Detect which cell encompasses the target text, then output its (X, Y) center coordinate. 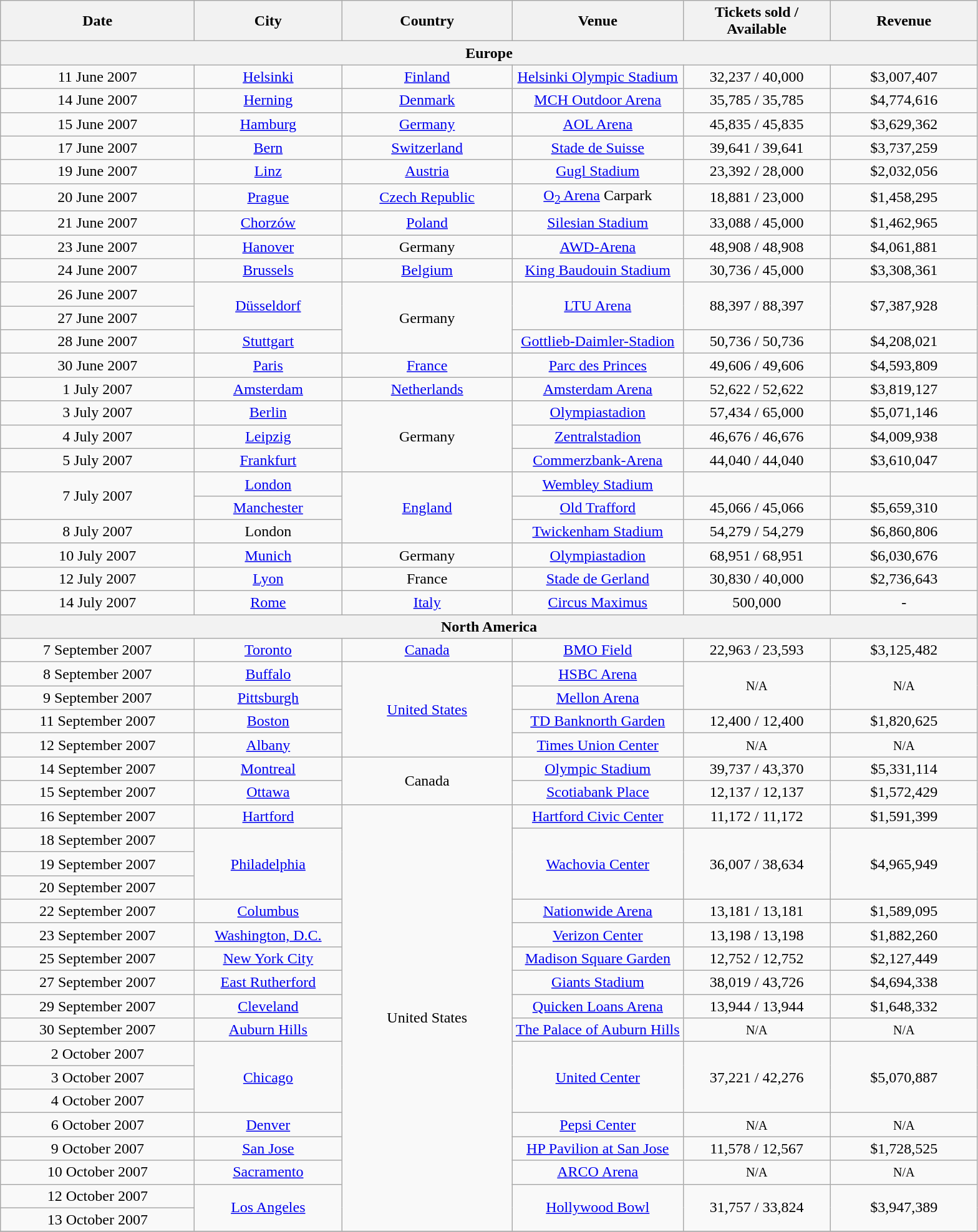
20 June 2007 (97, 197)
$1,728,525 (904, 1148)
$1,458,295 (904, 197)
Chicago (268, 1077)
16 September 2007 (97, 816)
Parc des Princes (598, 365)
Austria (427, 171)
57,434 / 65,000 (757, 413)
Sacramento (268, 1172)
Columbus (268, 911)
$5,071,146 (904, 413)
Amsterdam (268, 389)
Paris (268, 365)
Buffalo (268, 674)
49,606 / 49,606 (757, 365)
31,757 / 33,824 (757, 1208)
68,951 / 68,951 (757, 555)
Belgium (427, 271)
12,752 / 12,752 (757, 958)
Poland (427, 223)
24 June 2007 (97, 271)
21 June 2007 (97, 223)
$6,860,806 (904, 531)
Herning (268, 100)
Silesian Stadium (598, 223)
Pepsi Center (598, 1125)
39,737 / 43,370 (757, 769)
8 July 2007 (97, 531)
5 July 2007 (97, 460)
13,181 / 13,181 (757, 911)
Chorzów (268, 223)
22,963 / 23,593 (757, 650)
20 September 2007 (97, 887)
88,397 / 88,397 (757, 306)
Mellon Arena (598, 698)
7 September 2007 (97, 650)
The Palace of Auburn Hills (598, 1030)
$4,694,338 (904, 983)
$3,629,362 (904, 124)
52,622 / 52,622 (757, 389)
$3,819,127 (904, 389)
27 September 2007 (97, 983)
AOL Arena (598, 124)
HP Pavilion at San Jose (598, 1148)
Hartford Civic Center (598, 816)
$4,774,616 (904, 100)
$4,593,809 (904, 365)
$1,572,429 (904, 792)
Philadelphia (268, 864)
6 October 2007 (97, 1125)
Berlin (268, 413)
39,641 / 39,641 (757, 148)
North America (489, 627)
Stade de Suisse (598, 148)
$7,387,928 (904, 306)
$3,308,361 (904, 271)
King Baudouin Stadium (598, 271)
- (904, 603)
Old Trafford (598, 508)
Verizon Center (598, 935)
$1,589,095 (904, 911)
Düsseldorf (268, 306)
38,019 / 43,726 (757, 983)
23 June 2007 (97, 247)
Brussels (268, 271)
$6,030,676 (904, 555)
City (268, 21)
Toronto (268, 650)
11 June 2007 (97, 77)
15 June 2007 (97, 124)
$4,208,021 (904, 342)
Wachovia Center (598, 864)
7 July 2007 (97, 496)
2 October 2007 (97, 1054)
25 September 2007 (97, 958)
$4,965,949 (904, 864)
$1,591,399 (904, 816)
3 October 2007 (97, 1077)
23 September 2007 (97, 935)
Boston (268, 721)
Tickets sold / Available (757, 21)
500,000 (757, 603)
Rome (268, 603)
Ottawa (268, 792)
MCH Outdoor Arena (598, 100)
Leipzig (268, 436)
3 July 2007 (97, 413)
4 July 2007 (97, 436)
35,785 / 35,785 (757, 100)
Prague (268, 197)
19 June 2007 (97, 171)
11,578 / 12,567 (757, 1148)
Madison Square Garden (598, 958)
$1,820,625 (904, 721)
22 September 2007 (97, 911)
12 July 2007 (97, 579)
30 June 2007 (97, 365)
Los Angeles (268, 1208)
Commerzbank-Arena (598, 460)
TD Banknorth Garden (598, 721)
$4,061,881 (904, 247)
12,137 / 12,137 (757, 792)
Date (97, 21)
12,400 / 12,400 (757, 721)
18,881 / 23,000 (757, 197)
Pittsburgh (268, 698)
Times Union Center (598, 745)
Denmark (427, 100)
Finland (427, 77)
12 September 2007 (97, 745)
Giants Stadium (598, 983)
Linz (268, 171)
44,040 / 44,040 (757, 460)
15 September 2007 (97, 792)
45,066 / 45,066 (757, 508)
14 September 2007 (97, 769)
United Center (598, 1077)
Bern (268, 148)
Europe (489, 53)
Albany (268, 745)
$3,125,482 (904, 650)
13,944 / 13,944 (757, 1006)
$3,610,047 (904, 460)
Washington, D.C. (268, 935)
Twickenham Stadium (598, 531)
32,237 / 40,000 (757, 77)
33,088 / 45,000 (757, 223)
30,736 / 45,000 (757, 271)
Helsinki Olympic Stadium (598, 77)
Hartford (268, 816)
8 September 2007 (97, 674)
14 June 2007 (97, 100)
Revenue (904, 21)
14 July 2007 (97, 603)
Hollywood Bowl (598, 1208)
BMO Field (598, 650)
17 June 2007 (97, 148)
San Jose (268, 1148)
36,007 / 38,634 (757, 864)
LTU Arena (598, 306)
Frankfurt (268, 460)
$1,882,260 (904, 935)
30,830 / 40,000 (757, 579)
$2,032,056 (904, 171)
Auburn Hills (268, 1030)
50,736 / 50,736 (757, 342)
54,279 / 54,279 (757, 531)
Helsinki (268, 77)
$5,331,114 (904, 769)
Hanover (268, 247)
10 July 2007 (97, 555)
9 September 2007 (97, 698)
$4,009,938 (904, 436)
$3,007,407 (904, 77)
12 October 2007 (97, 1196)
England (427, 508)
$1,462,965 (904, 223)
11,172 / 11,172 (757, 816)
Venue (598, 21)
37,221 / 42,276 (757, 1077)
Netherlands (427, 389)
HSBC Arena (598, 674)
48,908 / 48,908 (757, 247)
Gugl Stadium (598, 171)
O2 Arena Carpark (598, 197)
23,392 / 28,000 (757, 171)
45,835 / 45,835 (757, 124)
$3,947,389 (904, 1208)
26 June 2007 (97, 294)
Munich (268, 555)
30 September 2007 (97, 1030)
46,676 / 46,676 (757, 436)
28 June 2007 (97, 342)
Hamburg (268, 124)
Circus Maximus (598, 603)
Italy (427, 603)
$3,737,259 (904, 148)
East Rutherford (268, 983)
Manchester (268, 508)
13 October 2007 (97, 1220)
Czech Republic (427, 197)
Switzerland (427, 148)
$5,659,310 (904, 508)
Zentralstadion (598, 436)
ARCO Arena (598, 1172)
Olympic Stadium (598, 769)
New York City (268, 958)
Lyon (268, 579)
9 October 2007 (97, 1148)
$5,070,887 (904, 1077)
AWD-Arena (598, 247)
Montreal (268, 769)
13,198 / 13,198 (757, 935)
$2,736,643 (904, 579)
10 October 2007 (97, 1172)
Nationwide Arena (598, 911)
Denver (268, 1125)
27 June 2007 (97, 318)
18 September 2007 (97, 840)
$2,127,449 (904, 958)
Gottlieb-Daimler-Stadion (598, 342)
29 September 2007 (97, 1006)
19 September 2007 (97, 864)
1 July 2007 (97, 389)
Quicken Loans Arena (598, 1006)
Wembley Stadium (598, 484)
Stade de Gerland (598, 579)
Stuttgart (268, 342)
4 October 2007 (97, 1101)
Country (427, 21)
11 September 2007 (97, 721)
Cleveland (268, 1006)
Amsterdam Arena (598, 389)
Scotiabank Place (598, 792)
$1,648,332 (904, 1006)
